Scan for the cell matching the given text and deliver its [X, Y] coordinate at center. 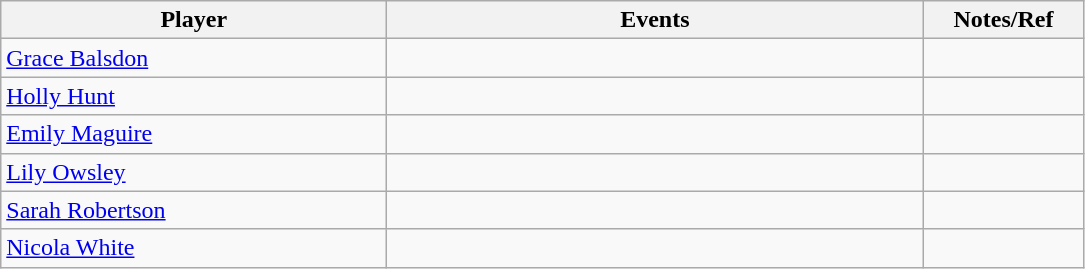
Nicola White [194, 248]
Grace Balsdon [194, 58]
Lily Owsley [194, 172]
Sarah Robertson [194, 210]
Player [194, 20]
Notes/Ref [1004, 20]
Holly Hunt [194, 96]
Emily Maguire [194, 134]
Events [655, 20]
